Search for the cell housing the specified text and yield its [x, y] center coordinate. 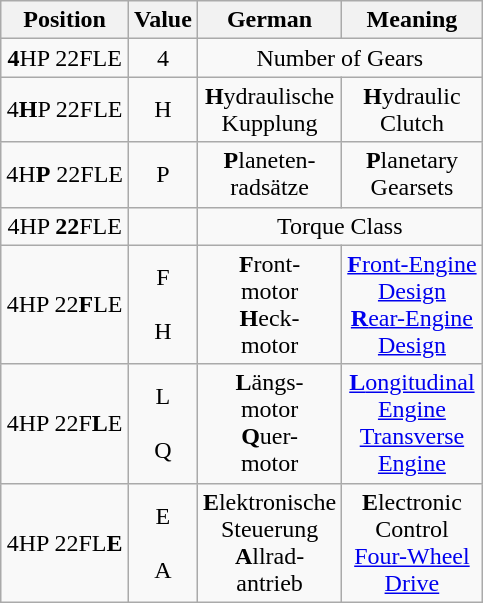
Front-motorHeck-motor [269, 304]
P [164, 174]
Number of Gears [340, 58]
4 [164, 58]
Planeten-radsätze [269, 174]
PlanetaryGearsets [412, 174]
EA [164, 542]
FH [164, 304]
LongitudinalEngineTransverseEngine [412, 424]
Längs-motorQuer-motor [269, 424]
Torque Class [340, 226]
HydraulischeKupplung [269, 110]
German [269, 20]
Value [164, 20]
ElectronicControlFour-WheelDrive [412, 542]
HydraulicClutch [412, 110]
LQ [164, 424]
Meaning [412, 20]
Front-EngineDesignRear-EngineDesign [412, 304]
Position [65, 20]
H [164, 110]
ElektronischeSteuerungAllrad-antrieb [269, 542]
